Pinpoint the cell where the given text exists, returning its [x, y] midpoint coordinate. 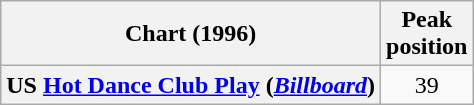
Chart (1996) [191, 34]
39 [427, 85]
US Hot Dance Club Play (Billboard) [191, 85]
Peakposition [427, 34]
